Identify which cell holds the provided text, then report its (x, y) central coordinate. 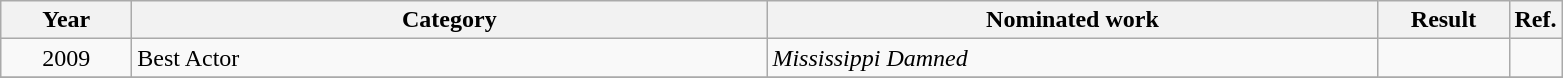
Year (66, 20)
2009 (66, 58)
Ref. (1536, 20)
Category (450, 20)
Mississippi Damned (1072, 58)
Result (1444, 20)
Best Actor (450, 58)
Nominated work (1072, 20)
